Identify which cell holds the provided text, then report its (x, y) central coordinate. 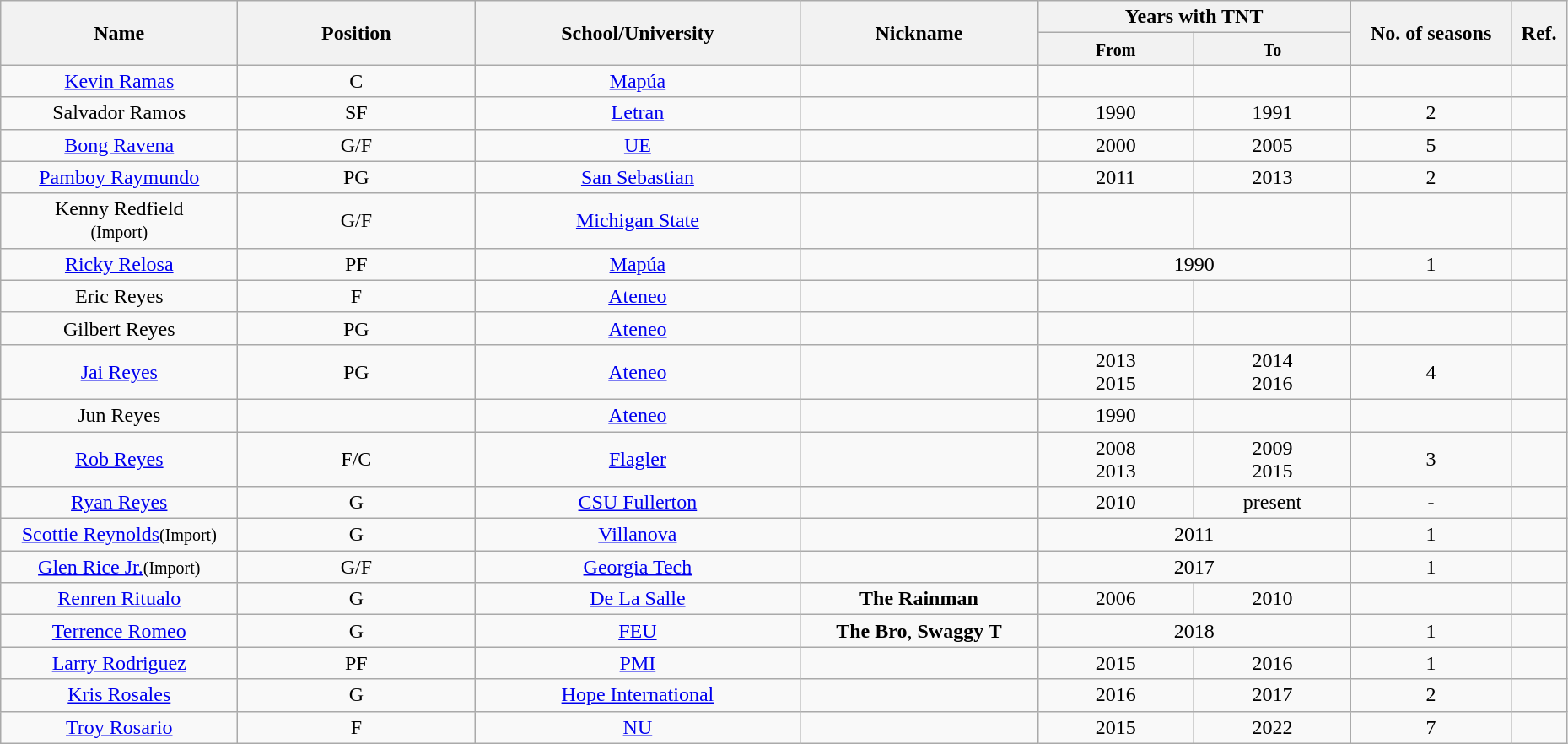
UE (638, 145)
Troy Rosario (120, 727)
Name (120, 33)
NU (638, 727)
2022 (1273, 727)
2005 (1273, 145)
5 (1431, 145)
Larry Rodriguez (120, 663)
Nickname (919, 33)
The Bro, Swaggy T (919, 631)
3 (1431, 459)
- (1431, 503)
FEU (638, 631)
C (356, 81)
Jai Reyes (120, 371)
2018 (1194, 631)
Bong Ravena (120, 145)
2006 (1116, 599)
20142016 (1273, 371)
Eric Reyes (120, 296)
Hope International (638, 695)
To (1273, 49)
Ryan Reyes (120, 503)
Flagler (638, 459)
4 (1431, 371)
Salvador Ramos (120, 113)
Terrence Romeo (120, 631)
Georgia Tech (638, 567)
Ricky Relosa (120, 264)
School/University (638, 33)
Kris Rosales (120, 695)
Gilbert Reyes (120, 328)
Rob Reyes (120, 459)
The Rainman (919, 599)
Villanova (638, 535)
Position (356, 33)
PMI (638, 663)
From (1116, 49)
SF (356, 113)
San Sebastian (638, 177)
2013 (1273, 177)
20132015 (1116, 371)
Letran (638, 113)
De La Salle (638, 599)
20092015 (1273, 459)
20082013 (1116, 459)
Scottie Reynolds(Import) (120, 535)
F/C (356, 459)
Glen Rice Jr.(Import) (120, 567)
Ref. (1538, 33)
Kevin Ramas (120, 81)
Pamboy Raymundo (120, 177)
1991 (1273, 113)
Jun Reyes (120, 415)
Years with TNT (1194, 17)
2000 (1116, 145)
Michigan State (638, 221)
Renren Ritualo (120, 599)
present (1273, 503)
No. of seasons (1431, 33)
CSU Fullerton (638, 503)
7 (1431, 727)
Kenny Redfield(Import) (120, 221)
